From the cell containing the given text, extract its center point as [x, y] coordinate. 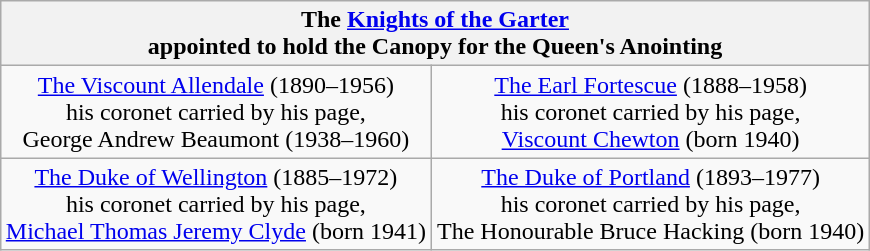
The Viscount Allendale (1890–1956)his coronet carried by his page, George Andrew Beaumont (1938–1960) [216, 112]
The Duke of Wellington (1885–1972)his coronet carried by his page,Michael Thomas Jeremy Clyde (born 1941) [216, 204]
The Earl Fortescue (1888–1958)his coronet carried by his page, Viscount Chewton (born 1940) [650, 112]
The Knights of the Garterappointed to hold the Canopy for the Queen's Anointing [434, 34]
The Duke of Portland (1893–1977)his coronet carried by his page,The Honourable Bruce Hacking (born 1940) [650, 204]
